Extract the [X, Y] coordinate from the center of the cell holding the provided text.  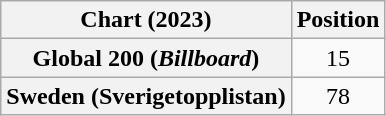
Sweden (Sverigetopplistan) [146, 96]
Chart (2023) [146, 20]
Global 200 (Billboard) [146, 58]
15 [338, 58]
Position [338, 20]
78 [338, 96]
